Detect which cell encompasses the target text, then output its [x, y] center coordinate. 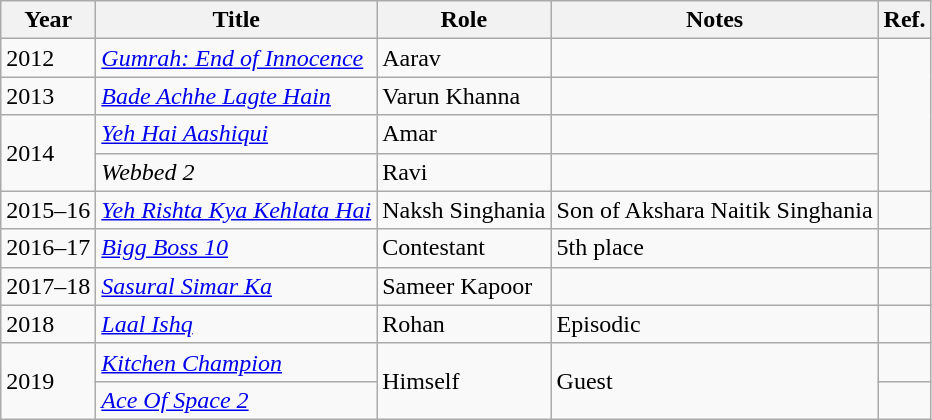
Ace Of Space 2 [236, 400]
Guest [714, 381]
2016–17 [48, 248]
2019 [48, 381]
Aarav [464, 58]
Laal Ishq [236, 324]
2015–16 [48, 210]
Role [464, 20]
Yeh Rishta Kya Kehlata Hai [236, 210]
Naksh Singhania [464, 210]
Notes [714, 20]
Sasural Simar Ka [236, 286]
Episodic [714, 324]
Contestant [464, 248]
Ravi [464, 172]
Sameer Kapoor [464, 286]
Yeh Hai Aashiqui [236, 134]
Son of Akshara Naitik Singhania [714, 210]
Ref. [904, 20]
Rohan [464, 324]
Gumrah: End of Innocence [236, 58]
Year [48, 20]
Webbed 2 [236, 172]
5th place [714, 248]
2018 [48, 324]
Kitchen Champion [236, 362]
Bade Achhe Lagte Hain [236, 96]
2013 [48, 96]
2017–18 [48, 286]
2014 [48, 153]
Bigg Boss 10 [236, 248]
Varun Khanna [464, 96]
Title [236, 20]
2012 [48, 58]
Amar [464, 134]
Himself [464, 381]
